Return the (X, Y) coordinate for the center point of the cell that contains the specified text.  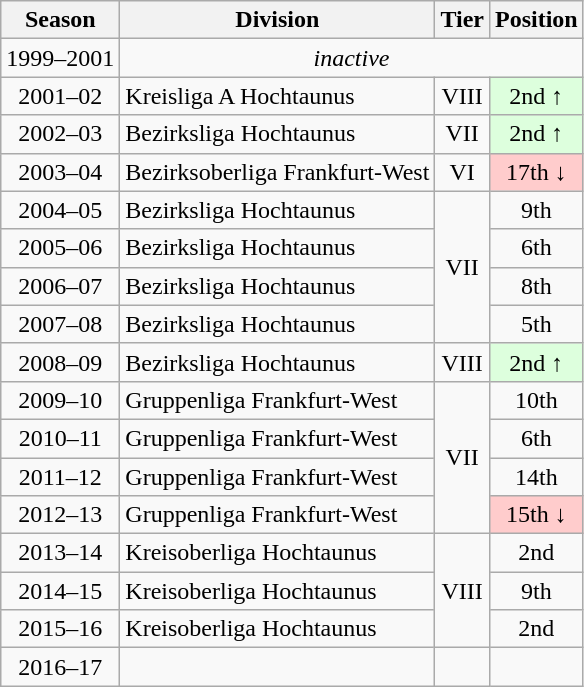
2003–04 (60, 172)
2011–12 (60, 477)
2007–08 (60, 324)
2005–06 (60, 248)
15th ↓ (536, 515)
14th (536, 477)
2002–03 (60, 134)
10th (536, 400)
1999–2001 (60, 58)
Division (278, 20)
Kreisliga A Hochtaunus (278, 96)
5th (536, 324)
2016–17 (60, 667)
Bezirksoberliga Frankfurt-West (278, 172)
2008–09 (60, 362)
Tier (462, 20)
inactive (352, 58)
VI (462, 172)
2013–14 (60, 553)
Position (536, 20)
2012–13 (60, 515)
2004–05 (60, 210)
2010–11 (60, 438)
2014–15 (60, 591)
2006–07 (60, 286)
8th (536, 286)
2001–02 (60, 96)
2009–10 (60, 400)
17th ↓ (536, 172)
2015–16 (60, 629)
Season (60, 20)
